Provide the [X, Y] coordinate of the cell's center where the given text is located.  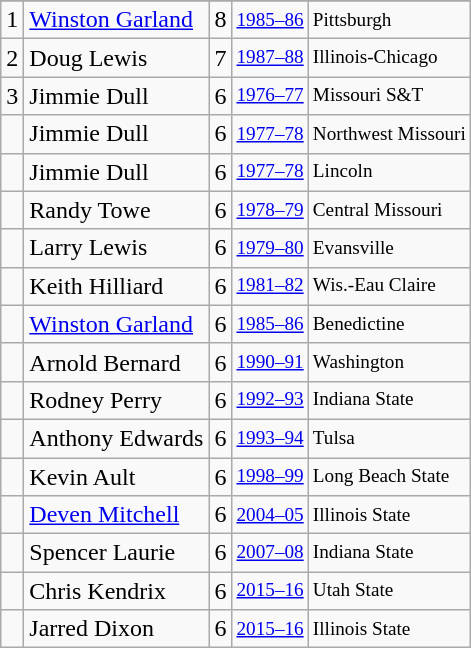
Benedictine [389, 324]
1998–99 [270, 477]
1993–94 [270, 438]
Kevin Ault [116, 477]
Deven Mitchell [116, 515]
Washington [389, 362]
7 [220, 58]
Pittsburgh [389, 20]
Long Beach State [389, 477]
Jarred Dixon [116, 629]
1992–93 [270, 400]
Tulsa [389, 438]
1979–80 [270, 248]
1990–91 [270, 362]
Northwest Missouri [389, 134]
Utah State [389, 591]
1987–88 [270, 58]
1981–82 [270, 286]
Doug Lewis [116, 58]
2 [12, 58]
8 [220, 20]
Missouri S&T [389, 96]
1976–77 [270, 96]
Keith Hilliard [116, 286]
Wis.-Eau Claire [389, 286]
Randy Towe [116, 210]
3 [12, 96]
Anthony Edwards [116, 438]
Rodney Perry [116, 400]
Chris Kendrix [116, 591]
Arnold Bernard [116, 362]
2004–05 [270, 515]
Illinois-Chicago [389, 58]
Central Missouri [389, 210]
1 [12, 20]
Larry Lewis [116, 248]
Evansville [389, 248]
2007–08 [270, 553]
Lincoln [389, 172]
1978–79 [270, 210]
Spencer Laurie [116, 553]
